Detect which cell encompasses the target text, then output its (x, y) center coordinate. 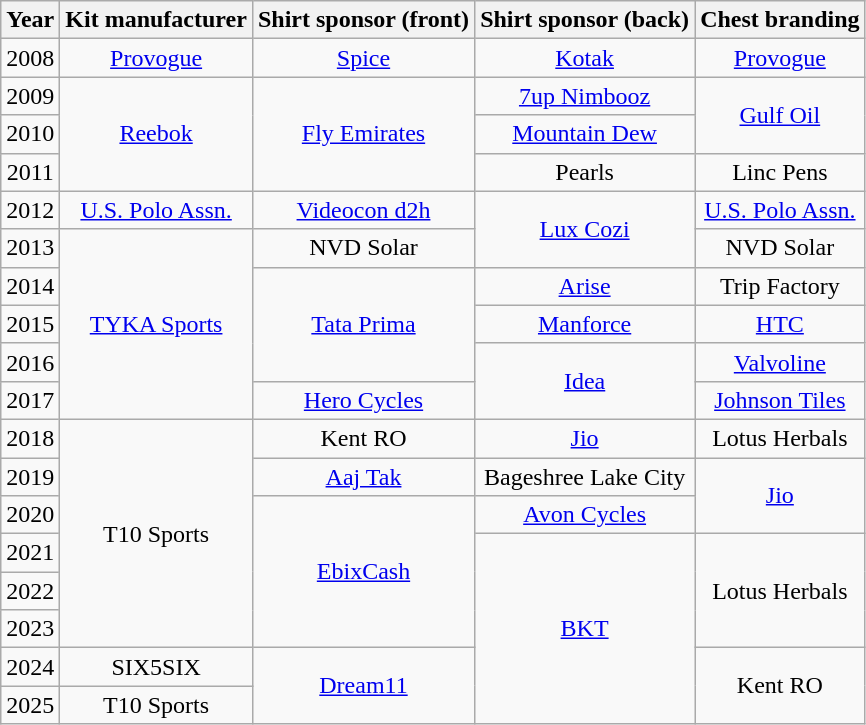
Videocon d2h (363, 210)
SIX5SIX (156, 667)
2023 (30, 629)
Valvoline (780, 362)
Pearls (585, 172)
2011 (30, 172)
2016 (30, 362)
Idea (585, 381)
2010 (30, 134)
Reebok (156, 134)
2019 (30, 477)
Shirt sponsor (front) (363, 20)
Bageshree Lake City (585, 477)
Aaj Tak (363, 477)
7up Nimbooz (585, 96)
Chest branding (780, 20)
2013 (30, 248)
Shirt sponsor (back) (585, 20)
Linc Pens (780, 172)
Tata Prima (363, 324)
Mountain Dew (585, 134)
Trip Factory (780, 286)
Arise (585, 286)
2008 (30, 58)
Kotak (585, 58)
TYKA Sports (156, 324)
EbixCash (363, 572)
Manforce (585, 324)
2009 (30, 96)
2021 (30, 553)
Fly Emirates (363, 134)
2018 (30, 438)
2020 (30, 515)
2012 (30, 210)
2024 (30, 667)
Year (30, 20)
Dream11 (363, 686)
Gulf Oil (780, 115)
HTC (780, 324)
Lux Cozi (585, 229)
2015 (30, 324)
2025 (30, 705)
Kit manufacturer (156, 20)
Spice (363, 58)
BKT (585, 629)
Johnson Tiles (780, 400)
2022 (30, 591)
2014 (30, 286)
Hero Cycles (363, 400)
Avon Cycles (585, 515)
2017 (30, 400)
